Provide the (x, y) coordinate of the cell's center where the given text is located.  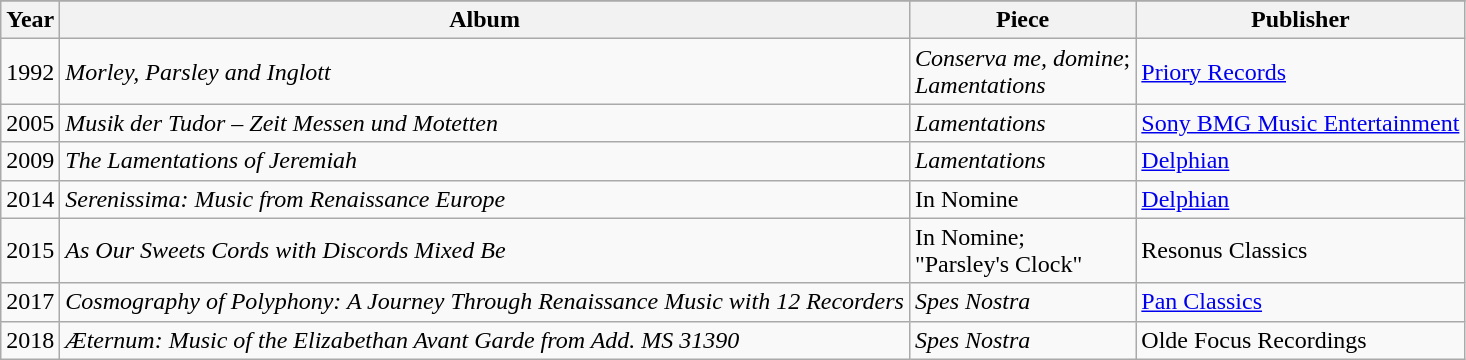
In Nomine (1022, 199)
2015 (30, 250)
Cosmography of Polyphony: A Journey Through Renaissance Music with 12 Recorders (485, 302)
Æternum: Music of the Elizabethan Avant Garde from Add. MS 31390 (485, 340)
As Our Sweets Cords with Discords Mixed Be (485, 250)
2005 (30, 123)
2009 (30, 161)
In Nomine;"Parsley's Clock" (1022, 250)
Piece (1022, 20)
Musik der Tudor – Zeit Messen und Motetten (485, 123)
2014 (30, 199)
Serenissima: Music from Renaissance Europe (485, 199)
2017 (30, 302)
1992 (30, 72)
Album (485, 20)
Publisher (1300, 20)
Resonus Classics (1300, 250)
Pan Classics (1300, 302)
The Lamentations of Jeremiah (485, 161)
Conserva me, domine;Lamentations (1022, 72)
Olde Focus Recordings (1300, 340)
2018 (30, 340)
Morley, Parsley and Inglott (485, 72)
Priory Records (1300, 72)
Sony BMG Music Entertainment (1300, 123)
Year (30, 20)
